For the text-containing cell, return its midpoint in [X, Y] coordinate format. 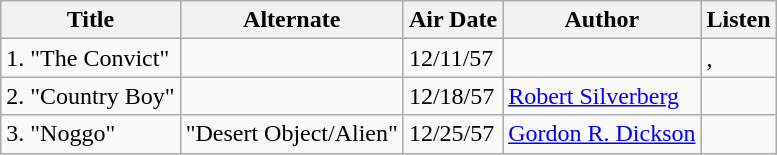
2. "Country Boy" [90, 96]
Listen [738, 20]
12/25/57 [452, 134]
Gordon R. Dickson [602, 134]
Air Date [452, 20]
Title [90, 20]
3. "Noggo" [90, 134]
Author [602, 20]
"Desert Object/Alien" [292, 134]
1. "The Convict" [90, 58]
Robert Silverberg [602, 96]
Alternate [292, 20]
12/11/57 [452, 58]
12/18/57 [452, 96]
, [738, 58]
